Pinpoint the cell where the given text exists, returning its [X, Y] midpoint coordinate. 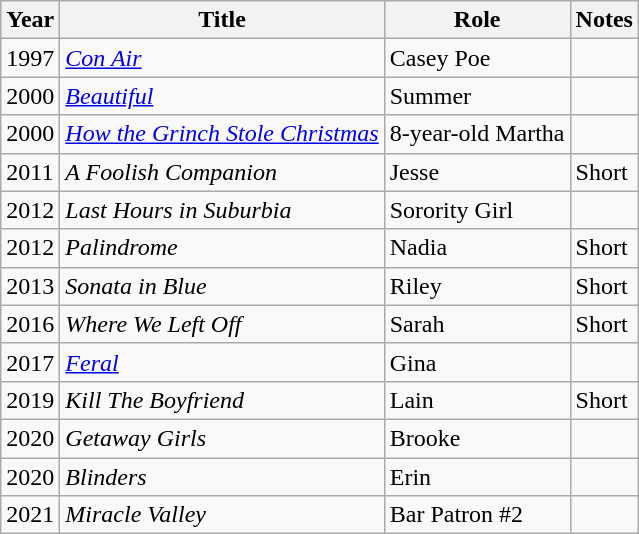
2019 [30, 400]
Sorority Girl [477, 210]
Sonata in Blue [222, 286]
8-year-old Martha [477, 134]
Bar Patron #2 [477, 515]
Sarah [477, 324]
Jesse [477, 172]
2017 [30, 362]
Gina [477, 362]
Erin [477, 477]
Title [222, 20]
Palindrome [222, 248]
2013 [30, 286]
Beautiful [222, 96]
2016 [30, 324]
Riley [477, 286]
Kill The Boyfriend [222, 400]
Casey Poe [477, 58]
Blinders [222, 477]
Role [477, 20]
Brooke [477, 438]
Con Air [222, 58]
Nadia [477, 248]
Where We Left Off [222, 324]
Getaway Girls [222, 438]
Last Hours in Suburbia [222, 210]
Feral [222, 362]
1997 [30, 58]
2011 [30, 172]
Notes [604, 20]
Lain [477, 400]
Miracle Valley [222, 515]
A Foolish Companion [222, 172]
How the Grinch Stole Christmas [222, 134]
Year [30, 20]
Summer [477, 96]
2021 [30, 515]
